For the text-containing cell, return its midpoint in [X, Y] coordinate format. 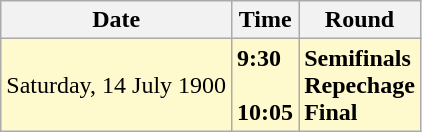
Date [116, 20]
9:30 10:05 [266, 85]
SemifinalsRepechageFinal [360, 85]
Saturday, 14 July 1900 [116, 85]
Round [360, 20]
Time [266, 20]
